Provide the (x, y) coordinate of the cell's center where the given text is located.  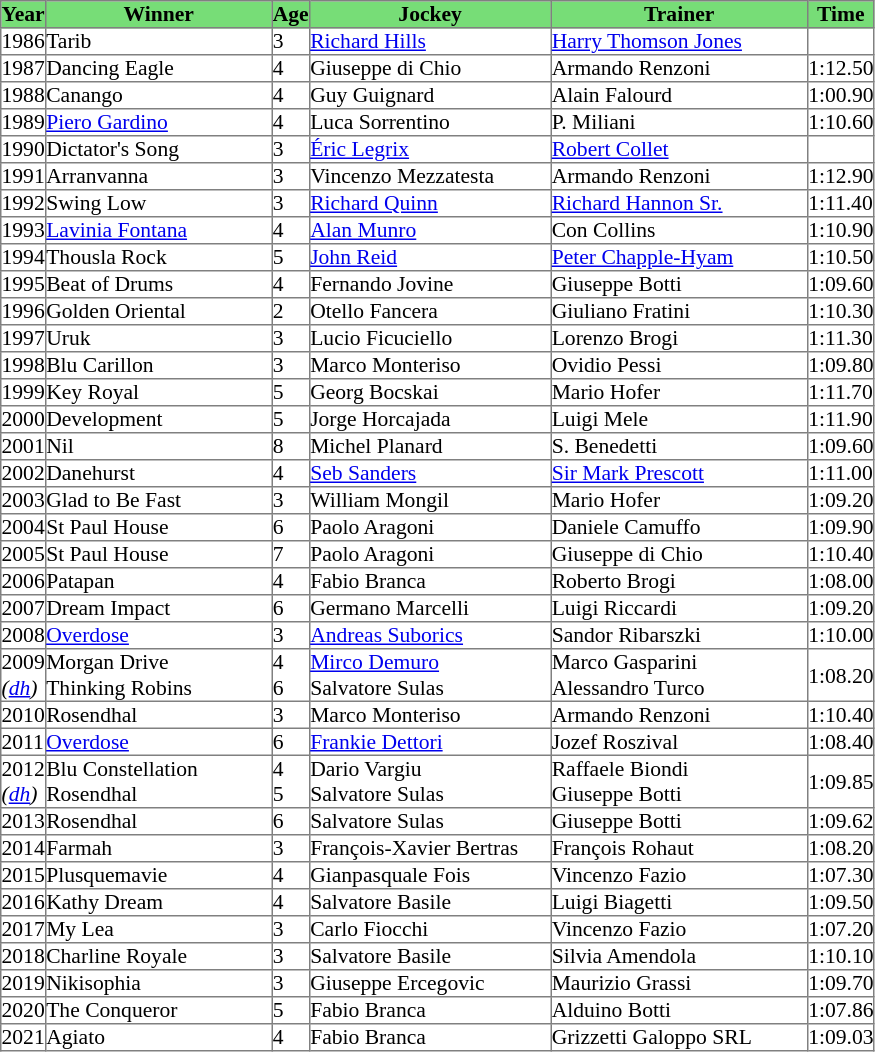
1998 (24, 366)
John Reid (430, 258)
1:07.30 (840, 876)
1:12.50 (840, 68)
Georg Bocskai (430, 392)
Silvia Amendola (679, 956)
Sandor Ribarszki (679, 636)
2001 (24, 446)
2012(dh) (24, 781)
Ovidio Pessi (679, 366)
2013 (24, 822)
2005 (24, 554)
François Rohaut (679, 848)
1987 (24, 68)
Development (158, 420)
1:12.90 (840, 176)
Blu ConstellationRosendhal (158, 781)
46 (290, 675)
Michel Planard (430, 446)
Nikisophia (158, 984)
2007 (24, 608)
1986 (24, 42)
Patapan (158, 582)
1999 (24, 392)
Fernando Jovine (430, 284)
1990 (24, 150)
1991 (24, 176)
Raffaele BiondiGiuseppe Botti (679, 781)
2014 (24, 848)
1:10.10 (840, 956)
7 (290, 554)
1:09.03 (840, 1038)
1:07.86 (840, 1010)
Giuliano Fratini (679, 312)
Nil (158, 446)
2017 (24, 930)
2011 (24, 742)
Alain Falourd (679, 96)
Grizzetti Galoppo SRL (679, 1038)
1:09.70 (840, 984)
2004 (24, 528)
2002 (24, 474)
Alan Munro (430, 230)
Carlo Fiocchi (430, 930)
2021 (24, 1038)
1:09.80 (840, 366)
1:09.85 (840, 781)
2008 (24, 636)
2015 (24, 876)
2009(dh) (24, 675)
Glad to Be Fast (158, 500)
Andreas Suborics (430, 636)
Seb Sanders (430, 474)
Lavinia Fontana (158, 230)
Sir Mark Prescott (679, 474)
Marco GaspariniAlessandro Turco (679, 675)
2018 (24, 956)
1:09.62 (840, 822)
Arranvanna (158, 176)
Lucio Ficuciello (430, 338)
William Mongil (430, 500)
1:11.40 (840, 204)
P. Miliani (679, 122)
1994 (24, 258)
1992 (24, 204)
Lorenzo Brogi (679, 338)
2006 (24, 582)
Dario VargiuSalvatore Sulas (430, 781)
Luca Sorrentino (430, 122)
Dictator's Song (158, 150)
Dream Impact (158, 608)
Jockey (430, 14)
1:09.90 (840, 528)
1:11.90 (840, 420)
Golden Oriental (158, 312)
Luigi Mele (679, 420)
Luigi Riccardi (679, 608)
1:10.60 (840, 122)
Charline Royale (158, 956)
Piero Gardino (158, 122)
Daniele Camuffo (679, 528)
Tarib (158, 42)
2016 (24, 902)
1989 (24, 122)
1:10.90 (840, 230)
1:09.50 (840, 902)
Con Collins (679, 230)
Salvatore Sulas (430, 822)
1996 (24, 312)
1:07.20 (840, 930)
Swing Low (158, 204)
1:00.90 (840, 96)
1:11.30 (840, 338)
1:08.00 (840, 582)
Danehurst (158, 474)
2019 (24, 984)
45 (290, 781)
Otello Fancera (430, 312)
2010 (24, 714)
1:10.50 (840, 258)
1997 (24, 338)
Kathy Dream (158, 902)
Farmah (158, 848)
Blu Carillon (158, 366)
2 (290, 312)
Guy Guignard (430, 96)
Vincenzo Mezzatesta (430, 176)
1:08.40 (840, 742)
Maurizio Grassi (679, 984)
Agiato (158, 1038)
Thousla Rock (158, 258)
1988 (24, 96)
1:10.30 (840, 312)
Jozef Roszival (679, 742)
Éric Legrix (430, 150)
Richard Quinn (430, 204)
Peter Chapple-Hyam (679, 258)
My Lea (158, 930)
Year (24, 14)
S. Benedetti (679, 446)
Frankie Dettori (430, 742)
Canango (158, 96)
Robert Collet (679, 150)
Winner (158, 14)
Uruk (158, 338)
Richard Hills (430, 42)
François-Xavier Bertras (430, 848)
Roberto Brogi (679, 582)
Jorge Horcajada (430, 420)
Dancing Eagle (158, 68)
Alduino Botti (679, 1010)
Trainer (679, 14)
Time (840, 14)
Harry Thomson Jones (679, 42)
Plusquemavie (158, 876)
2000 (24, 420)
The Conqueror (158, 1010)
8 (290, 446)
1:11.70 (840, 392)
2020 (24, 1010)
Germano Marcelli (430, 608)
Beat of Drums (158, 284)
2003 (24, 500)
1:10.00 (840, 636)
1995 (24, 284)
Richard Hannon Sr. (679, 204)
1993 (24, 230)
Morgan DriveThinking Robins (158, 675)
1:11.00 (840, 474)
Mirco DemuroSalvatore Sulas (430, 675)
Age (290, 14)
Gianpasquale Fois (430, 876)
Luigi Biagetti (679, 902)
Giuseppe Ercegovic (430, 984)
Key Royal (158, 392)
